From the cell containing the given text, extract its center point as [x, y] coordinate. 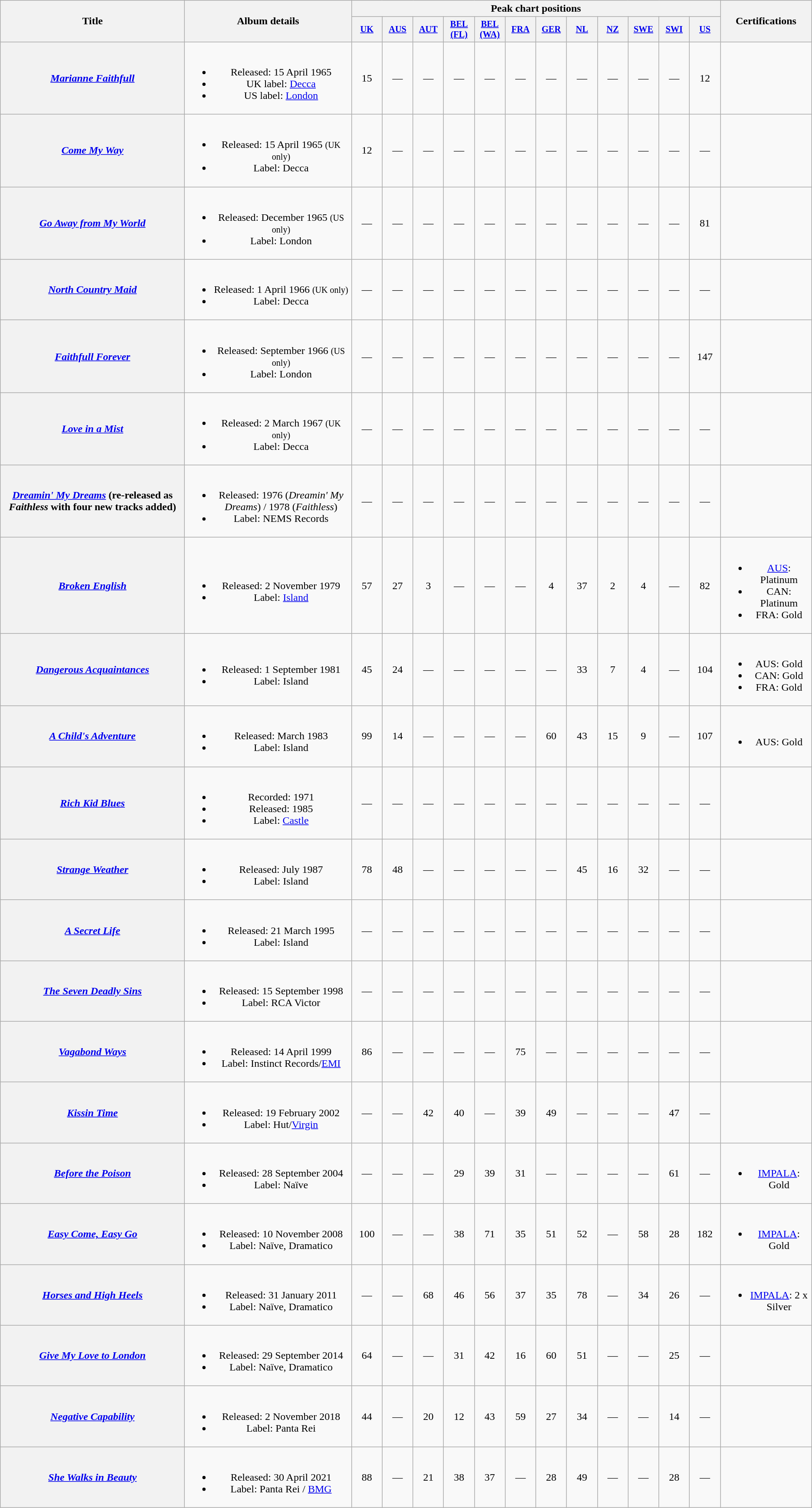
Strange Weather [93, 869]
100 [367, 1234]
Recorded: 1971Released: 1985Label: Castle [268, 803]
Released: 30 April 2021Label: Panta Rei / BMG [268, 1477]
Released: 21 March 1995Label: Island [268, 930]
AUS: Gold [766, 736]
24 [397, 670]
NZ [612, 30]
A Secret Life [93, 930]
Dangerous Acquaintances [93, 670]
SWI [674, 30]
Released: 19 February 2002Label: Hut/Virgin [268, 1112]
Released: 31 January 2011Label: Naïve, Dramatico [268, 1295]
59 [521, 1416]
AUS: GoldCAN: GoldFRA: Gold [766, 670]
9 [644, 736]
Certifications [766, 21]
NL [582, 30]
29 [459, 1173]
SWE [644, 30]
26 [674, 1295]
68 [429, 1295]
GER [551, 30]
Released: 14 April 1999Label: Instinct Records/EMI [268, 1052]
Released: 15 April 1965 (UK only)Label: Decca [268, 151]
25 [674, 1356]
61 [674, 1173]
Marianne Faithfull [93, 78]
Released: March 1983Label: Island [268, 736]
Released: December 1965 (US only)Label: London [268, 223]
3 [429, 586]
She Walks in Beauty [93, 1477]
Released: July 1987Label: Island [268, 869]
81 [705, 223]
Released: 15 September 1998Label: RCA Victor [268, 991]
A Child's Adventure [93, 736]
Come My Way [93, 151]
Title [93, 21]
Album details [268, 21]
56 [490, 1295]
Released: 29 September 2014Label: Naïve, Dramatico [268, 1356]
Released: September 1966 (US only)Label: London [268, 357]
BEL(FL) [459, 30]
71 [490, 1234]
Released: 1 September 1981Label: Island [268, 670]
107 [705, 736]
AUS [397, 30]
Love in a Mist [93, 429]
75 [521, 1052]
33 [582, 670]
Easy Come, Easy Go [93, 1234]
Released: 1 April 1966 (UK only)Label: Decca [268, 290]
40 [459, 1112]
20 [429, 1416]
88 [367, 1477]
The Seven Deadly Sins [93, 991]
47 [674, 1112]
21 [429, 1477]
BEL(WA) [490, 30]
Rich Kid Blues [93, 803]
32 [644, 869]
64 [367, 1356]
Released: 10 November 2008Label: Naïve, Dramatico [268, 1234]
57 [367, 586]
58 [644, 1234]
82 [705, 586]
Released: 15 April 1965UK label: DeccaUS label: London [268, 78]
AUT [429, 30]
Before the Poison [93, 1173]
Kissin Time [93, 1112]
2 [612, 586]
Released: 28 September 2004Label: Naïve [268, 1173]
North Country Maid [93, 290]
US [705, 30]
Released: 1976 (Dreamin' My Dreams) / 1978 (Faithless)Label: NEMS Records [268, 502]
Released: 2 November 1979Label: Island [268, 586]
Broken English [93, 586]
Dreamin' My Dreams (re-released as Faithless with four new tracks added) [93, 502]
UK [367, 30]
AUS: PlatinumCAN: PlatinumFRA: Gold [766, 586]
Horses and High Heels [93, 1295]
FRA [521, 30]
48 [397, 869]
7 [612, 670]
147 [705, 357]
104 [705, 670]
86 [367, 1052]
Released: 2 November 2018Label: Panta Rei [268, 1416]
99 [367, 736]
Go Away from My World [93, 223]
182 [705, 1234]
Negative Capability [93, 1416]
Peak chart positions [536, 9]
IMPALA: 2 x Silver [766, 1295]
Vagabond Ways [93, 1052]
Give My Love to London [93, 1356]
46 [459, 1295]
44 [367, 1416]
Faithfull Forever [93, 357]
Released: 2 March 1967 (UK only)Label: Decca [268, 429]
52 [582, 1234]
